For the text-containing cell, return its midpoint in (X, Y) coordinate format. 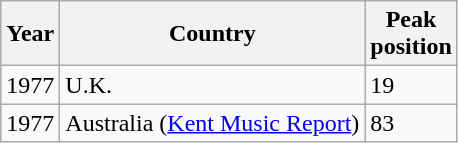
Year (30, 34)
19 (411, 85)
Peakposition (411, 34)
Country (212, 34)
Australia (Kent Music Report) (212, 123)
U.K. (212, 85)
83 (411, 123)
